Identify which cell holds the provided text, then report its (x, y) central coordinate. 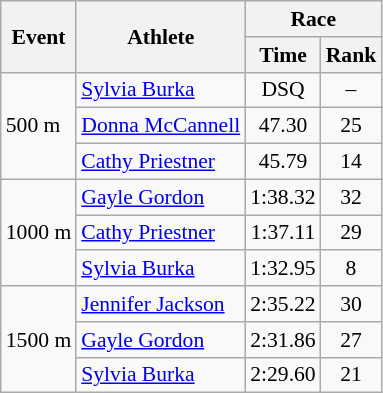
Jennifer Jackson (160, 304)
DSQ (282, 90)
1000 m (38, 232)
Event (38, 36)
– (352, 90)
8 (352, 269)
1:37.11 (282, 233)
Athlete (160, 36)
1:32.95 (282, 269)
Donna McCannell (160, 126)
Race (313, 19)
1:38.32 (282, 197)
500 m (38, 126)
30 (352, 304)
45.79 (282, 162)
2:35.22 (282, 304)
Rank (352, 55)
47.30 (282, 126)
29 (352, 233)
27 (352, 340)
25 (352, 126)
2:31.86 (282, 340)
2:29.60 (282, 375)
32 (352, 197)
Time (282, 55)
14 (352, 162)
21 (352, 375)
1500 m (38, 340)
